Capture the cell that displays the provided text and extract its [X, Y] central coordinate. 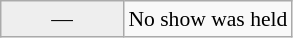
No show was held [208, 19]
— [62, 19]
